From the cell containing the given text, extract its center point as [x, y] coordinate. 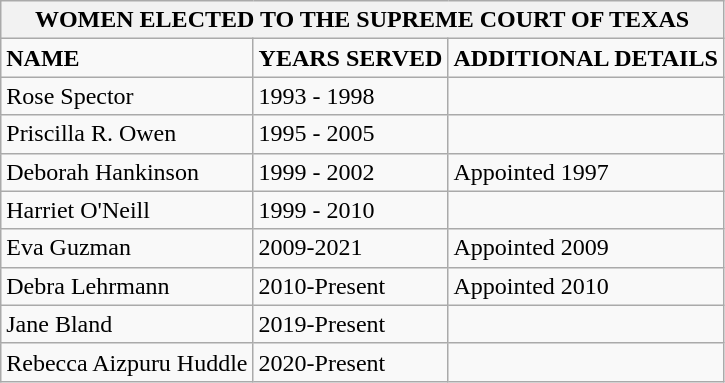
1999 - 2010 [350, 210]
Appointed 1997 [586, 172]
NAME [127, 58]
1995 - 2005 [350, 134]
Jane Bland [127, 324]
2020-Present [350, 362]
WOMEN ELECTED TO THE SUPREME COURT OF TEXAS [362, 20]
Appointed 2009 [586, 248]
YEARS SERVED [350, 58]
Debra Lehrmann [127, 286]
2019-Present [350, 324]
Appointed 2010 [586, 286]
ADDITIONAL DETAILS [586, 58]
2009-2021 [350, 248]
Eva Guzman [127, 248]
2010-Present [350, 286]
1993 - 1998 [350, 96]
Rose Spector [127, 96]
Priscilla R. Owen [127, 134]
1999 - 2002 [350, 172]
Deborah Hankinson [127, 172]
Rebecca Aizpuru Huddle [127, 362]
Harriet O'Neill [127, 210]
